Identify which cell holds the provided text, then report its [x, y] central coordinate. 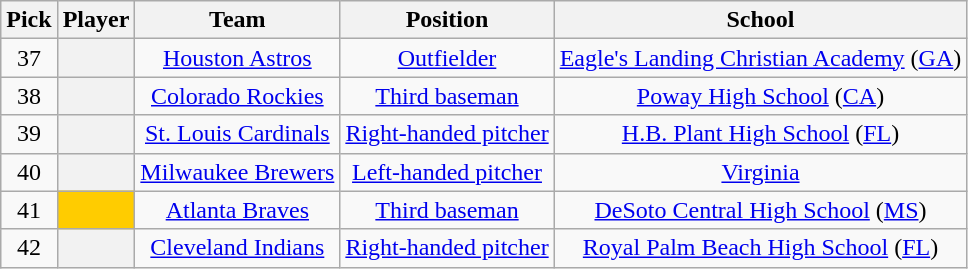
Left-handed pitcher [447, 172]
Atlanta Braves [238, 210]
Pick [29, 20]
Eagle's Landing Christian Academy (GA) [760, 58]
Colorado Rockies [238, 96]
37 [29, 58]
38 [29, 96]
School [760, 20]
Player [96, 20]
Poway High School (CA) [760, 96]
42 [29, 248]
Team [238, 20]
Royal Palm Beach High School (FL) [760, 248]
H.B. Plant High School (FL) [760, 134]
Milwaukee Brewers [238, 172]
39 [29, 134]
Houston Astros [238, 58]
40 [29, 172]
Outfielder [447, 58]
Position [447, 20]
Cleveland Indians [238, 248]
St. Louis Cardinals [238, 134]
DeSoto Central High School (MS) [760, 210]
41 [29, 210]
Virginia [760, 172]
